Identify which cell holds the provided text, then report its (X, Y) central coordinate. 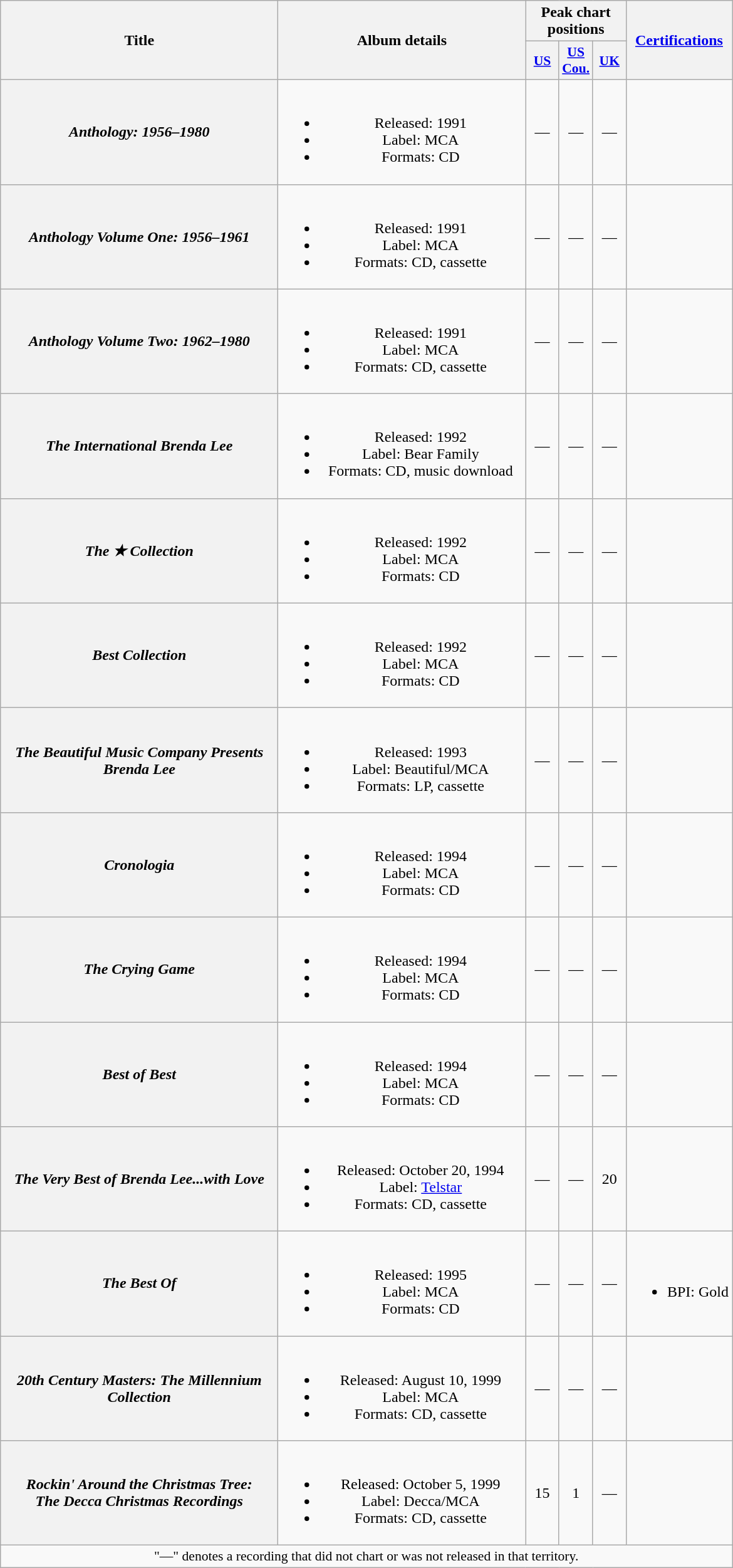
Released: October 20, 1994Label: TelstarFormats: CD, cassette (402, 1179)
The International Brenda Lee (139, 446)
Released: 1993Label: Beautiful/MCAFormats: LP, cassette (402, 760)
Best Collection (139, 656)
Released: October 5, 1999Label: Decca/MCAFormats: CD, cassette (402, 1493)
Anthology Volume One: 1956–1961 (139, 237)
BPI: Gold (679, 1283)
Released: 1991Label: MCAFormats: CD (402, 132)
1 (576, 1493)
20th Century Masters: The Millennium Collection (139, 1389)
The ★ Collection (139, 550)
Certifications (679, 40)
Released: 1995Label: MCAFormats: CD (402, 1283)
Album details (402, 40)
Rockin' Around the Christmas Tree:The Decca Christmas Recordings (139, 1493)
UK (609, 60)
Anthology Volume Two: 1962–1980 (139, 341)
The Very Best of Brenda Lee...with Love (139, 1179)
The Beautiful Music Company Presents Brenda Lee (139, 760)
Released: 1992Label: Bear FamilyFormats: CD, music download (402, 446)
Title (139, 40)
"—" denotes a recording that did not chart or was not released in that territory. (366, 1557)
USCou. (576, 60)
Released: August 10, 1999Label: MCAFormats: CD, cassette (402, 1389)
Peak chart positions (576, 21)
US (543, 60)
Cronologia (139, 865)
Best of Best (139, 1074)
15 (543, 1493)
The Crying Game (139, 969)
Anthology: 1956–1980 (139, 132)
20 (609, 1179)
The Best Of (139, 1283)
